Return [x, y] of the center of cell containing provided text 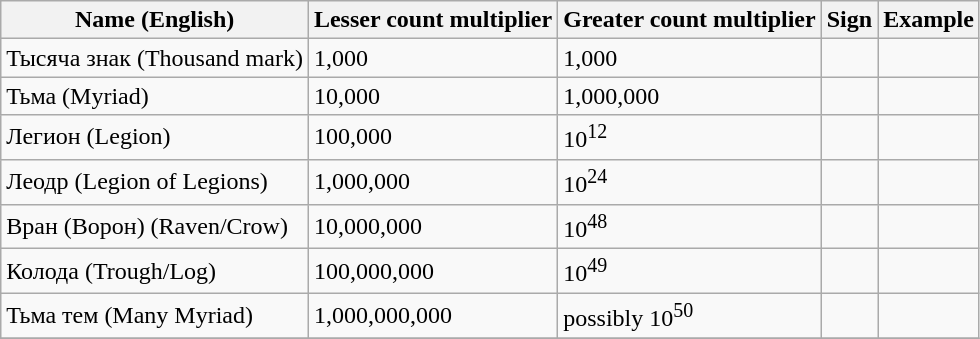
Name (English) [155, 20]
1024 [690, 182]
Lesser count multiplier [432, 20]
Колода (Trough/Log) [155, 272]
100,000 [432, 138]
Sign [849, 20]
Вран (Ворон) (Raven/Crow) [155, 226]
Example [929, 20]
1048 [690, 226]
Леодр (Legion of Legions) [155, 182]
Тьма тем (Many Myriad) [155, 316]
Greater count multiplier [690, 20]
Легион (Legion) [155, 138]
100,000,000 [432, 272]
1012 [690, 138]
possibly 1050 [690, 316]
10,000,000 [432, 226]
1049 [690, 272]
Тьма (Myriad) [155, 96]
1,000,000,000 [432, 316]
Тысяча знак (Thousand mark) [155, 58]
10,000 [432, 96]
